Return (X, Y) of the center of cell containing provided text 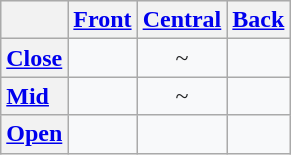
Central (182, 20)
Front (102, 20)
Close (34, 58)
Open (34, 134)
Mid (34, 96)
Back (258, 20)
